Extract the (x, y) coordinate from the center of the cell holding the provided text.  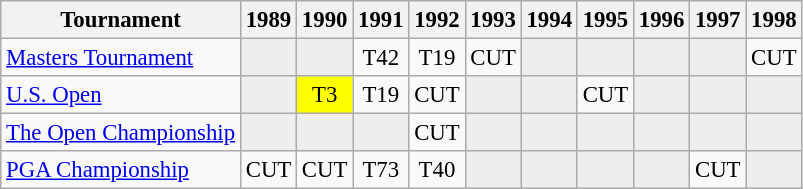
PGA Championship (121, 170)
Masters Tournament (121, 58)
U.S. Open (121, 95)
1996 (661, 20)
T40 (437, 170)
T42 (381, 58)
1998 (774, 20)
The Open Championship (121, 133)
1992 (437, 20)
1994 (549, 20)
1990 (325, 20)
Tournament (121, 20)
T3 (325, 95)
1989 (268, 20)
1991 (381, 20)
1997 (718, 20)
T73 (381, 170)
1993 (493, 20)
1995 (605, 20)
